Scan for the cell matching the given text and deliver its [x, y] coordinate at center. 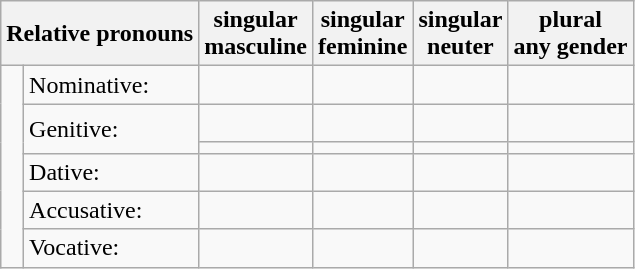
Dative: [112, 172]
singularmasculine [256, 34]
Vocative: [112, 248]
Nominative: [112, 85]
singularfeminine [362, 34]
Relative pronouns [100, 34]
Accusative: [112, 210]
pluralany gender [570, 34]
singularneuter [460, 34]
Genitive: [112, 128]
